From the cell containing the given text, extract its center point as (X, Y) coordinate. 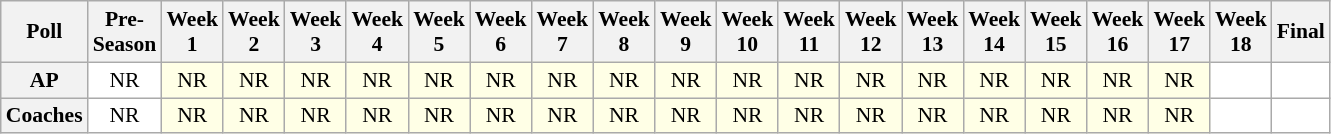
Week6 (501, 32)
Week14 (994, 32)
Week18 (1241, 32)
Week17 (1179, 32)
Week13 (933, 32)
Week5 (439, 32)
Week16 (1118, 32)
Week11 (809, 32)
Week12 (871, 32)
AP (44, 80)
Poll (44, 32)
Pre-Season (125, 32)
Week9 (686, 32)
Week2 (254, 32)
Week3 (316, 32)
Week1 (192, 32)
Coaches (44, 116)
Final (1301, 32)
Week15 (1056, 32)
Week4 (377, 32)
Week10 (748, 32)
Week8 (624, 32)
Week7 (562, 32)
